Detect which cell encompasses the target text, then output its (x, y) center coordinate. 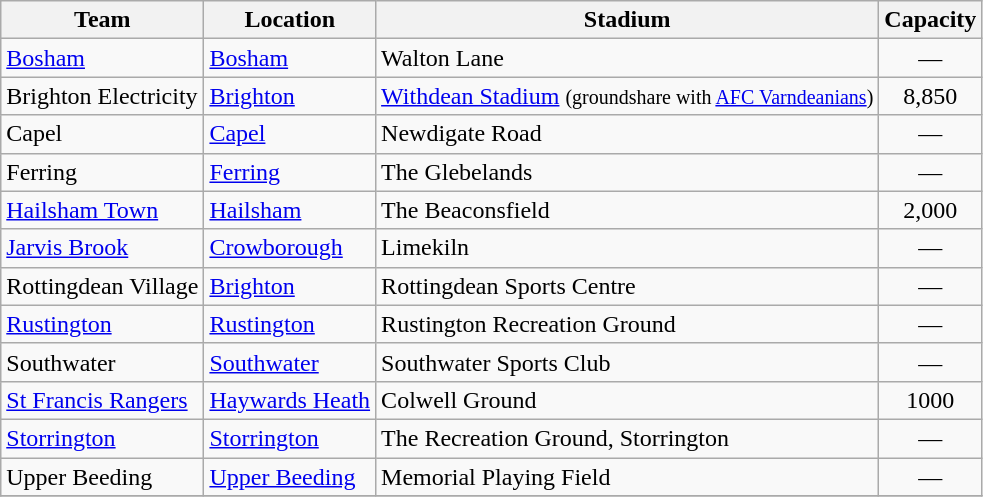
Rottingdean Sports Centre (628, 286)
Limekiln (628, 248)
Memorial Playing Field (628, 477)
1000 (930, 400)
Newdigate Road (628, 134)
Capacity (930, 20)
Team (102, 20)
Haywards Heath (290, 400)
Rustington Recreation Ground (628, 324)
Withdean Stadium (groundshare with AFC Varndeanians) (628, 96)
Stadium (628, 20)
Crowborough (290, 248)
Hailsham (290, 210)
Location (290, 20)
Brighton Electricity (102, 96)
St Francis Rangers (102, 400)
Southwater Sports Club (628, 362)
Colwell Ground (628, 400)
8,850 (930, 96)
Walton Lane (628, 58)
The Recreation Ground, Storrington (628, 438)
Jarvis Brook (102, 248)
The Glebelands (628, 172)
Rottingdean Village (102, 286)
Hailsham Town (102, 210)
The Beaconsfield (628, 210)
2,000 (930, 210)
